From the cell containing the given text, extract its center point as [x, y] coordinate. 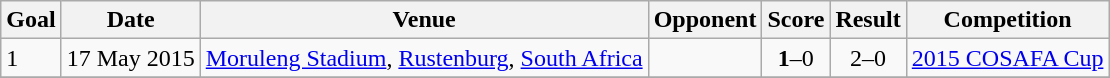
Goal [31, 20]
2015 COSAFA Cup [1008, 58]
17 May 2015 [130, 58]
1 [31, 58]
Result [868, 20]
Opponent [705, 20]
Score [796, 20]
2–0 [868, 58]
Competition [1008, 20]
Venue [424, 20]
Date [130, 20]
Moruleng Stadium, Rustenburg, South Africa [424, 58]
1–0 [796, 58]
